Return the (X, Y) coordinate for the center point of the cell that contains the specified text.  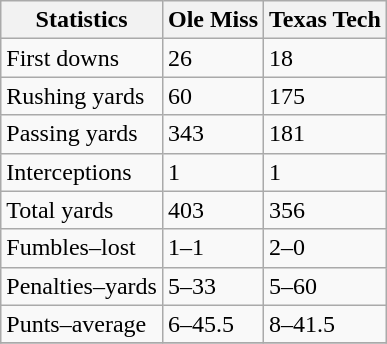
18 (326, 58)
Rushing yards (82, 96)
6–45.5 (212, 324)
Ole Miss (212, 20)
5–60 (326, 286)
343 (212, 134)
Interceptions (82, 172)
356 (326, 210)
First downs (82, 58)
Statistics (82, 20)
8–41.5 (326, 324)
175 (326, 96)
Fumbles–lost (82, 248)
Total yards (82, 210)
Texas Tech (326, 20)
2–0 (326, 248)
60 (212, 96)
26 (212, 58)
1–1 (212, 248)
181 (326, 134)
403 (212, 210)
Punts–average (82, 324)
5–33 (212, 286)
Passing yards (82, 134)
Penalties–yards (82, 286)
